Find where the given text appears and provide that cell's center as (X, Y) coordinate. 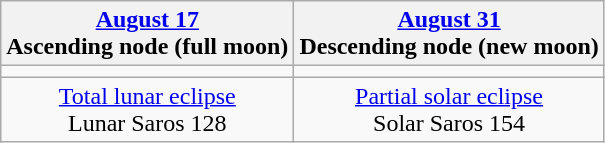
Total lunar eclipseLunar Saros 128 (148, 110)
August 31Descending node (new moon) (449, 34)
Partial solar eclipseSolar Saros 154 (449, 110)
August 17Ascending node (full moon) (148, 34)
